Return the [X, Y] coordinate for the center point of the cell that contains the specified text.  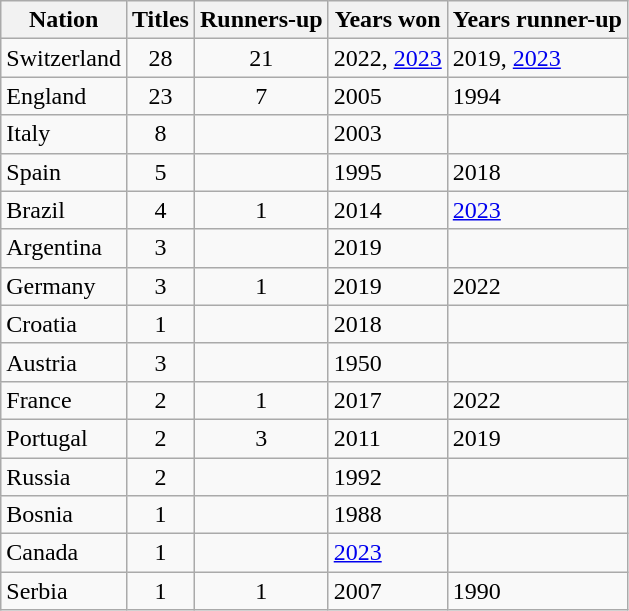
2005 [388, 96]
Canada [64, 553]
2003 [388, 134]
1990 [537, 591]
Spain [64, 172]
4 [160, 210]
1992 [388, 477]
Germany [64, 286]
Brazil [64, 210]
France [64, 400]
1950 [388, 362]
Croatia [64, 324]
1995 [388, 172]
2019, 2023 [537, 58]
28 [160, 58]
Nation [64, 20]
Italy [64, 134]
Serbia [64, 591]
Argentina [64, 248]
2007 [388, 591]
8 [160, 134]
2017 [388, 400]
Russia [64, 477]
Years won [388, 20]
2022, 2023 [388, 58]
7 [261, 96]
1994 [537, 96]
Years runner-up [537, 20]
Bosnia [64, 515]
5 [160, 172]
1988 [388, 515]
21 [261, 58]
2011 [388, 438]
Titles [160, 20]
2014 [388, 210]
Runners-up [261, 20]
23 [160, 96]
Switzerland [64, 58]
Portugal [64, 438]
Austria [64, 362]
England [64, 96]
